Return (x, y) of the center of cell containing provided text 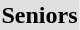
Seniors (40, 15)
